Provide the [x, y] coordinate of the cell's center where the given text is located.  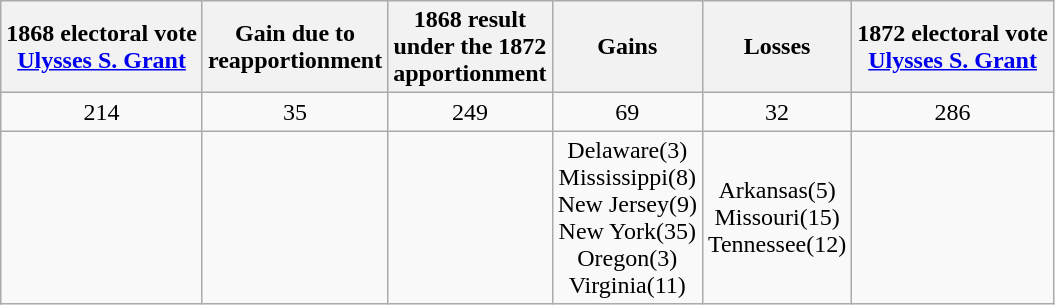
249 [470, 112]
286 [953, 112]
Gain due toreapportionment [294, 47]
1868 resultunder the 1872apportionment [470, 47]
32 [776, 112]
1872 electoral voteUlysses S. Grant [953, 47]
214 [102, 112]
35 [294, 112]
69 [627, 112]
Delaware(3)Mississippi(8)New Jersey(9)New York(35)Oregon(3)Virginia(11) [627, 218]
1868 electoral voteUlysses S. Grant [102, 47]
Gains [627, 47]
Arkansas(5)Missouri(15)Tennessee(12) [776, 218]
Losses [776, 47]
